Pinpoint the cell where the given text exists, returning its [X, Y] midpoint coordinate. 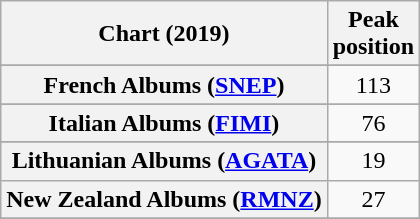
113 [373, 85]
Lithuanian Albums (AGATA) [164, 161]
19 [373, 161]
French Albums (SNEP) [164, 85]
Chart (2019) [164, 34]
27 [373, 199]
New Zealand Albums (RMNZ) [164, 199]
Italian Albums (FIMI) [164, 123]
Peakposition [373, 34]
76 [373, 123]
